Provide the [X, Y] coordinate of the cell's center where the given text is located.  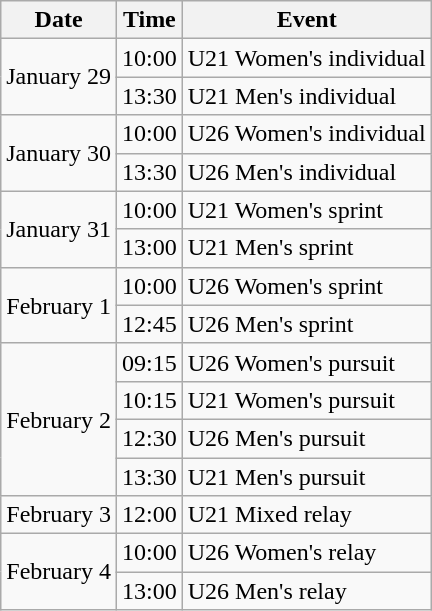
Event [306, 20]
09:15 [149, 362]
U26 Men's individual [306, 172]
January 29 [59, 77]
January 31 [59, 229]
U21 Men's pursuit [306, 477]
January 30 [59, 153]
U21 Women's individual [306, 58]
U21 Women's pursuit [306, 400]
U26 Women's sprint [306, 286]
U26 Women's pursuit [306, 362]
U26 Men's relay [306, 591]
February 2 [59, 419]
February 3 [59, 515]
10:15 [149, 400]
Date [59, 20]
U26 Men's sprint [306, 324]
12:30 [149, 438]
12:45 [149, 324]
U21 Men's sprint [306, 248]
U21 Mixed relay [306, 515]
U26 Men's pursuit [306, 438]
U26 Women's individual [306, 134]
February 4 [59, 572]
U21 Women's sprint [306, 210]
U21 Men's individual [306, 96]
Time [149, 20]
12:00 [149, 515]
U26 Women's relay [306, 553]
February 1 [59, 305]
